Extract the (X, Y) coordinate from the center of the cell holding the provided text.  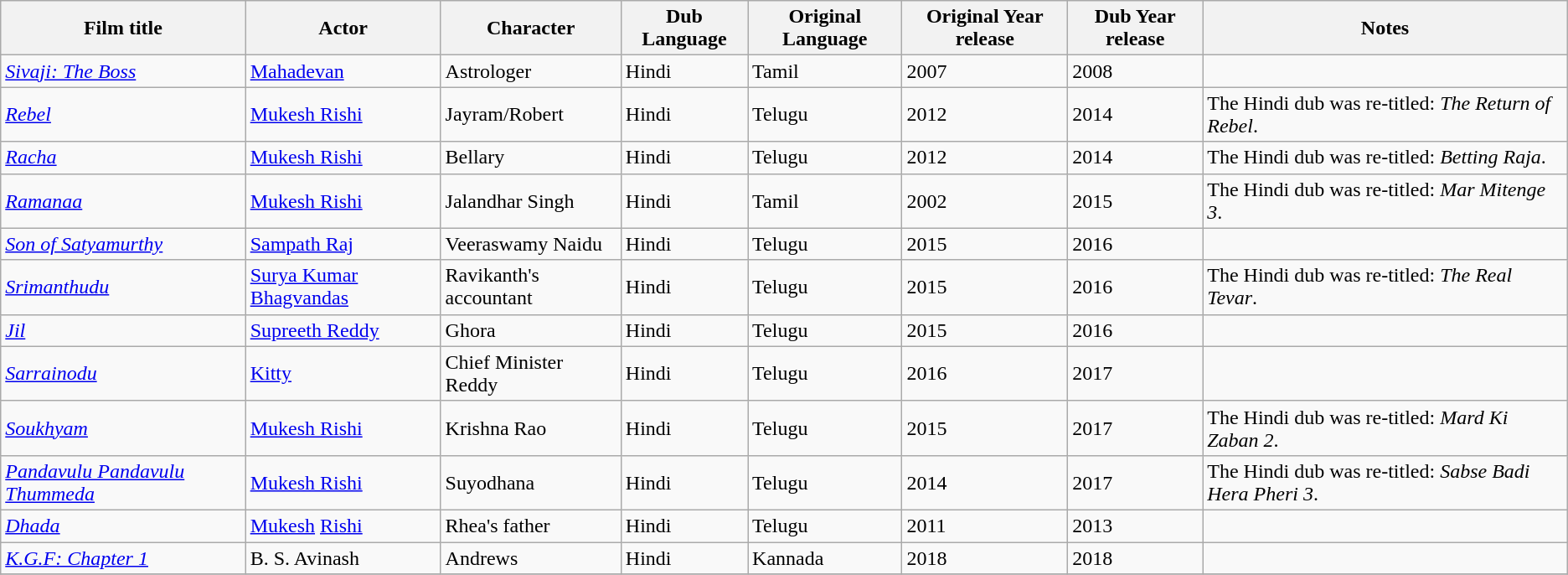
Jalandhar Singh (531, 201)
Racha (123, 158)
Dub Year release (1136, 28)
B. S. Avinash (343, 557)
Krishna Rao (531, 427)
Supreeth Reddy (343, 330)
Jayram/Robert (531, 114)
Son of Satyamurthy (123, 244)
Jil (123, 330)
The Hindi dub was re-titled: Betting Raja. (1385, 158)
2008 (1136, 71)
Veeraswamy Naidu (531, 244)
The Hindi dub was re-titled: The Real Tevar. (1385, 287)
Actor (343, 28)
Suyodhana (531, 483)
Notes (1385, 28)
Sivaji: The Boss (123, 71)
2007 (985, 71)
Kitty (343, 374)
2011 (985, 526)
Soukhyam (123, 427)
Andrews (531, 557)
Surya Kumar Bhagvandas (343, 287)
Rhea's father (531, 526)
2013 (1136, 526)
Astrologer (531, 71)
Original Language (825, 28)
Ramanaa (123, 201)
Character (531, 28)
Srimanthudu (123, 287)
Bellary (531, 158)
Rebel (123, 114)
Ghora (531, 330)
The Hindi dub was re-titled: The Return of Rebel. (1385, 114)
Chief Minister Reddy (531, 374)
Sampath Raj (343, 244)
Mahadevan (343, 71)
K.G.F: Chapter 1 (123, 557)
2002 (985, 201)
The Hindi dub was re-titled: Mar Mitenge 3. (1385, 201)
Sarrainodu (123, 374)
The Hindi dub was re-titled: Sabse Badi Hera Pheri 3. (1385, 483)
Pandavulu Pandavulu Thummeda (123, 483)
Dub Language (683, 28)
Film title (123, 28)
Dhada (123, 526)
Original Year release (985, 28)
Ravikanth's accountant (531, 287)
The Hindi dub was re-titled: Mard Ki Zaban 2. (1385, 427)
Kannada (825, 557)
